Capture the cell that displays the provided text and extract its (X, Y) central coordinate. 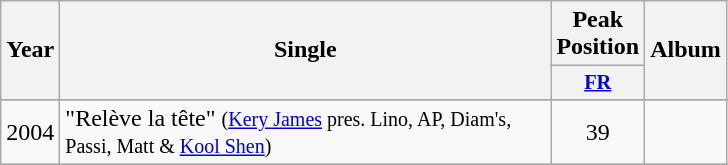
Year (30, 50)
39 (598, 132)
"Relève la tête" (Kery James pres. Lino, AP, Diam's, Passi, Matt & Kool Shen) (306, 132)
Album (686, 50)
2004 (30, 132)
FR (598, 83)
Single (306, 50)
Peak Position (598, 34)
